Output the [x, y] coordinate of the center of the cell containing the given text.  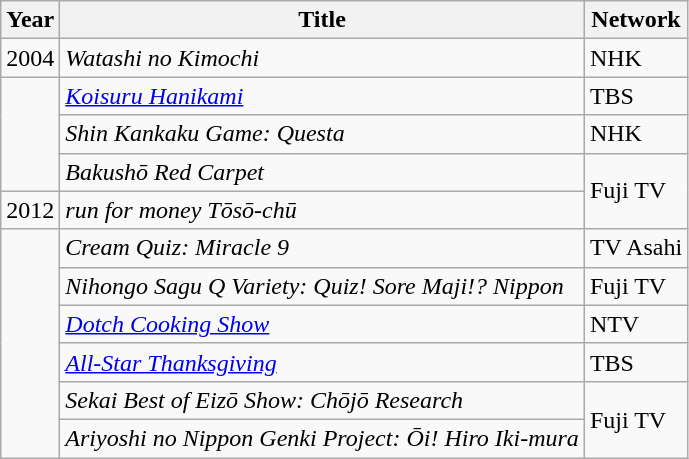
Bakushō Red Carpet [322, 172]
run for money Tōsō-chū [322, 210]
2012 [30, 210]
Watashi no Kimochi [322, 58]
NTV [636, 324]
Network [636, 20]
2004 [30, 58]
Year [30, 20]
Cream Quiz: Miracle 9 [322, 248]
Shin Kankaku Game: Questa [322, 134]
All-Star Thanksgiving [322, 362]
Ariyoshi no Nippon Genki Project: Ōi! Hiro Iki-mura [322, 438]
Sekai Best of Eizō Show: Chōjō Research [322, 400]
TV Asahi [636, 248]
Dotch Cooking Show [322, 324]
Koisuru Hanikami [322, 96]
Title [322, 20]
Nihongo Sagu Q Variety: Quiz! Sore Maji!? Nippon [322, 286]
